Return (X, Y) of the center of cell containing provided text 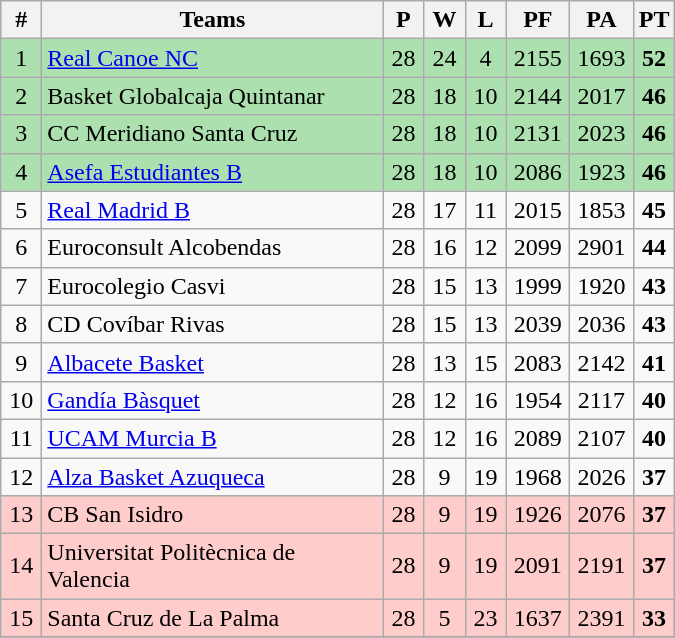
W (444, 20)
44 (654, 248)
2039 (538, 324)
1 (22, 58)
Teams (212, 20)
CC Meridiano Santa Cruz (212, 134)
PT (654, 20)
1999 (538, 286)
33 (654, 618)
45 (654, 210)
Basket Globalcaja Quintanar (212, 96)
7 (22, 286)
Real Canoe NC (212, 58)
Eurocolegio Casvi (212, 286)
1926 (538, 515)
CB San Isidro (212, 515)
CD Covíbar Rivas (212, 324)
1693 (602, 58)
L (486, 20)
1954 (538, 400)
17 (444, 210)
Gandía Bàsquet (212, 400)
2901 (602, 248)
2083 (538, 362)
2076 (602, 515)
2015 (538, 210)
14 (22, 566)
23 (486, 618)
6 (22, 248)
8 (22, 324)
2089 (538, 438)
1923 (602, 172)
2107 (602, 438)
41 (654, 362)
Asefa Estudiantes B (212, 172)
Alza Basket Azuqueca (212, 477)
Santa Cruz de La Palma (212, 618)
2155 (538, 58)
24 (444, 58)
PF (538, 20)
1853 (602, 210)
2191 (602, 566)
2017 (602, 96)
Albacete Basket (212, 362)
1920 (602, 286)
2117 (602, 400)
2026 (602, 477)
1968 (538, 477)
PA (602, 20)
2391 (602, 618)
Real Madrid B (212, 210)
3 (22, 134)
UCAM Murcia B (212, 438)
2023 (602, 134)
1637 (538, 618)
Euroconsult Alcobendas (212, 248)
2 (22, 96)
2036 (602, 324)
2086 (538, 172)
2144 (538, 96)
2142 (602, 362)
# (22, 20)
P (404, 20)
2099 (538, 248)
2131 (538, 134)
2091 (538, 566)
52 (654, 58)
Universitat Politècnica de Valencia (212, 566)
